Pinpoint the cell where the given text exists, returning its (X, Y) midpoint coordinate. 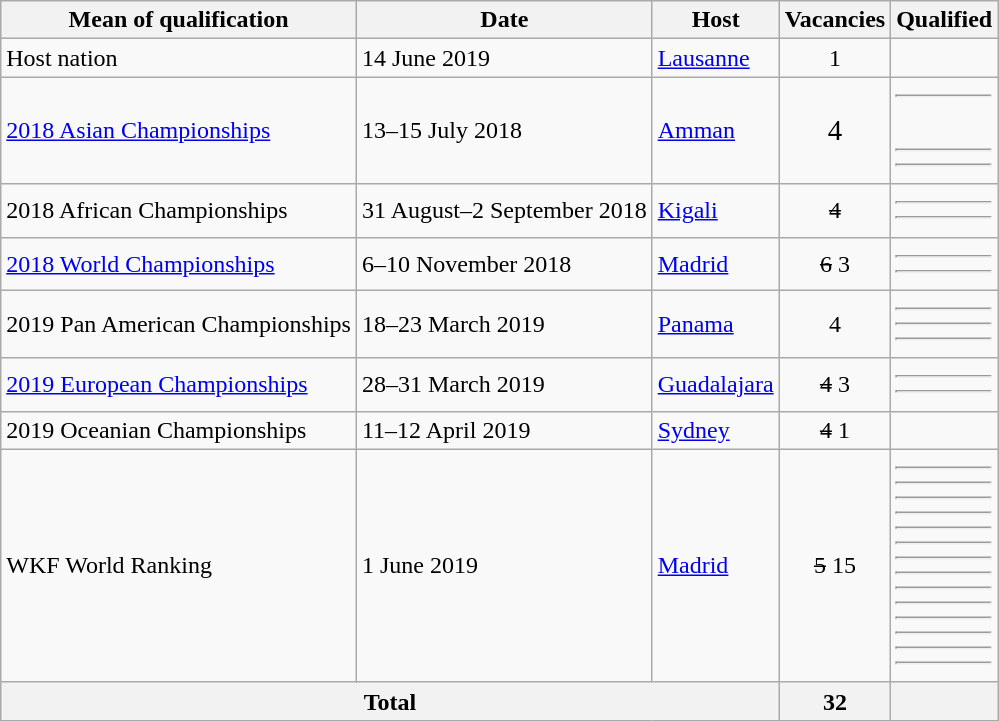
Mean of qualification (179, 20)
6 3 (835, 264)
Amman (716, 130)
Guadalajara (716, 384)
14 June 2019 (504, 58)
28–31 March 2019 (504, 384)
Qualified (944, 20)
18–23 March 2019 (504, 324)
2018 African Championships (179, 210)
4 3 (835, 384)
2019 European Championships (179, 384)
11–12 April 2019 (504, 430)
Host (716, 20)
Total (390, 701)
WKF World Ranking (179, 566)
Date (504, 20)
1 (835, 58)
2018 Asian Championships (179, 130)
1 June 2019 (504, 566)
Sydney (716, 430)
Lausanne (716, 58)
5 15 (835, 566)
Vacancies (835, 20)
2019 Oceanian Championships (179, 430)
32 (835, 701)
6–10 November 2018 (504, 264)
4 1 (835, 430)
2019 Pan American Championships (179, 324)
2018 World Championships (179, 264)
Host nation (179, 58)
Panama (716, 324)
13–15 July 2018 (504, 130)
Kigali (716, 210)
31 August–2 September 2018 (504, 210)
